From the cell containing the given text, extract its center point as (x, y) coordinate. 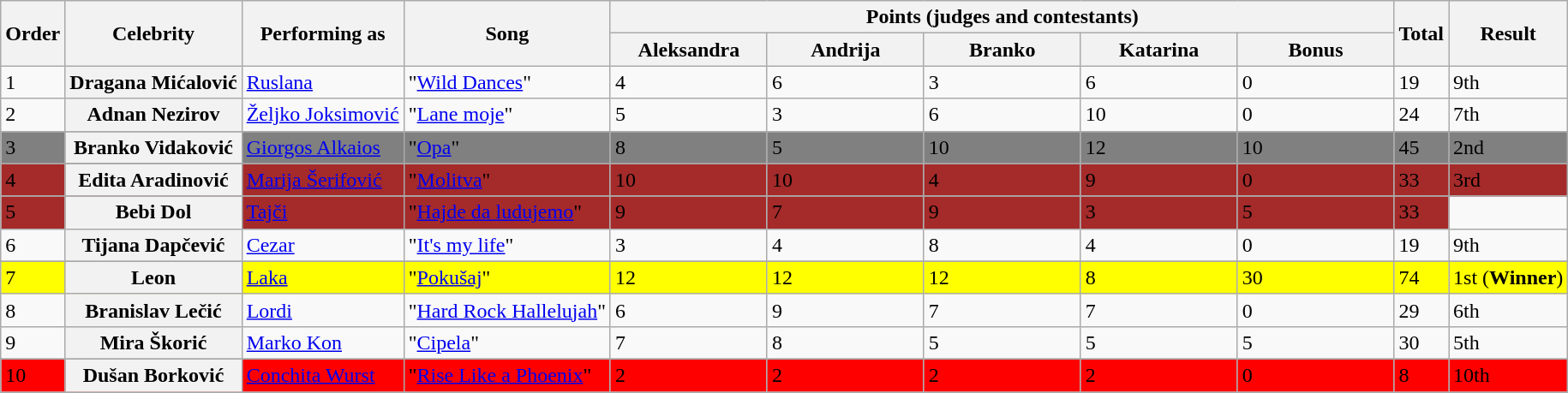
2nd (1508, 147)
Branko (1002, 50)
Andrija (845, 50)
"Hard Rock Hallelujah" (507, 310)
7th (1508, 115)
Celebrity (153, 33)
Aleksandra (689, 50)
Edita Aradinović (153, 180)
Branislav Lečić (153, 310)
Lordi (322, 310)
74 (1421, 277)
Ruslana (322, 82)
Dragana Mićalović (153, 82)
24 (1421, 115)
Željko Joksimović (322, 115)
Bonus (1316, 50)
Total (1421, 33)
29 (1421, 310)
Song (507, 33)
"Pokušaj" (507, 277)
Mira Škorić (153, 342)
Tijana Dapčević (153, 245)
45 (1421, 147)
Leon (153, 277)
Performing as (322, 33)
Katarina (1158, 50)
"Lane moje" (507, 115)
"It's my life" (507, 245)
Laka (322, 277)
Marija Šerifović (322, 180)
Adnan Nezirov (153, 115)
Conchita Wurst (322, 375)
10th (1508, 375)
Marko Kon (322, 342)
Points (judges and contestants) (1002, 17)
1st (Winner) (1508, 277)
"Cipela" (507, 342)
5th (1508, 342)
6th (1508, 310)
"Molitva" (507, 180)
Cezar (322, 245)
Result (1508, 33)
1 (33, 82)
"Opa" (507, 147)
Bebi Dol (153, 212)
Tajči (322, 212)
"Rise Like a Phoenix" (507, 375)
"Wild Dances" (507, 82)
Giorgos Alkaios (322, 147)
Order (33, 33)
3rd (1508, 180)
"Hajde da ludujemo" (507, 212)
Dušan Borković (153, 375)
Branko Vidaković (153, 147)
